Detect which cell encompasses the target text, then output its (x, y) center coordinate. 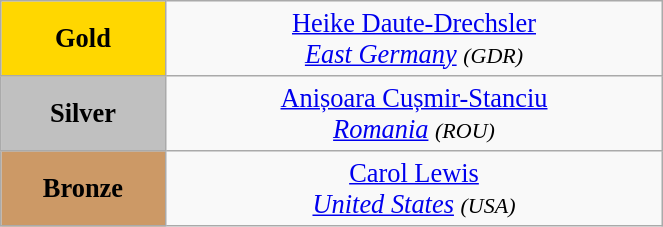
Carol LewisUnited States (USA) (414, 188)
Gold (83, 38)
Silver (83, 112)
Bronze (83, 188)
Anișoara Cușmir-StanciuRomania (ROU) (414, 112)
Heike Daute-DrechslerEast Germany (GDR) (414, 38)
